From the cell containing the given text, extract its center point as (X, Y) coordinate. 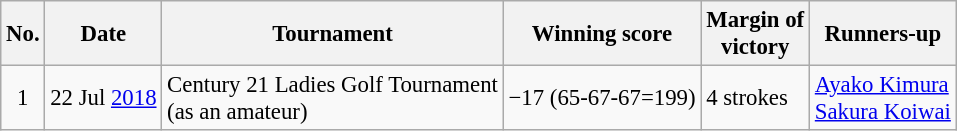
Ayako Kimura Sakura Koiwai (884, 98)
22 Jul 2018 (104, 98)
Margin ofvictory (756, 34)
Date (104, 34)
−17 (65-67-67=199) (602, 98)
No. (23, 34)
Winning score (602, 34)
4 strokes (756, 98)
1 (23, 98)
Century 21 Ladies Golf Tournament (as an amateur) (332, 98)
Tournament (332, 34)
Runners-up (884, 34)
